Provide the [X, Y] coordinate of the cell's center where the given text is located.  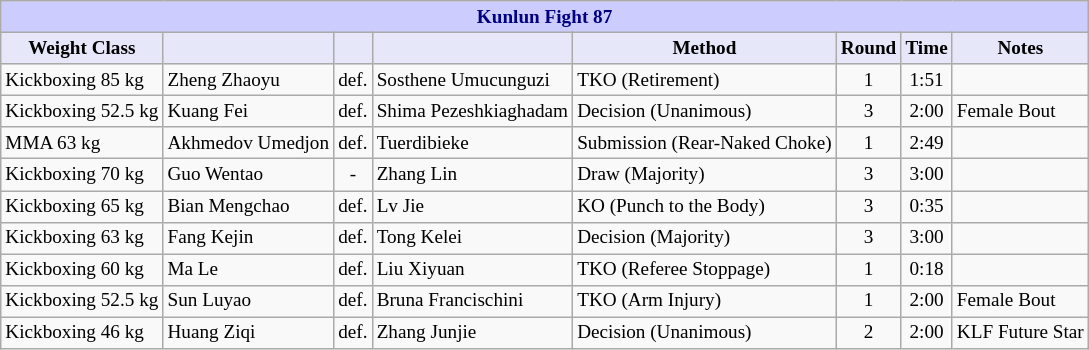
Kuang Fei [248, 111]
- [353, 175]
Weight Class [82, 48]
Zhang Lin [472, 175]
Bruna Francischini [472, 301]
Zheng Zhaoyu [248, 80]
1:51 [926, 80]
2 [868, 333]
Submission (Rear-Naked Choke) [705, 143]
TKO (Arm Injury) [705, 301]
Kunlun Fight 87 [545, 17]
Kickboxing 63 kg [82, 238]
Sun Luyao [248, 301]
Kickboxing 65 kg [82, 206]
Kickboxing 70 kg [82, 175]
0:18 [926, 270]
Fang Kejin [248, 238]
Sosthene Umucunguzi [472, 80]
MMA 63 kg [82, 143]
Decision (Majority) [705, 238]
Guo Wentao [248, 175]
Kickboxing 46 kg [82, 333]
TKO (Referee Stoppage) [705, 270]
Round [868, 48]
Tuerdibieke [472, 143]
Lv Jie [472, 206]
2:49 [926, 143]
KO (Punch to the Body) [705, 206]
Tong Kelei [472, 238]
Time [926, 48]
Kickboxing 85 kg [82, 80]
Draw (Majority) [705, 175]
Shima Pezeshkiaghadam [472, 111]
Akhmedov Umedjon [248, 143]
Ma Le [248, 270]
Bian Mengchao [248, 206]
Liu Xiyuan [472, 270]
Kickboxing 60 kg [82, 270]
KLF Future Star [1020, 333]
TKO (Retirement) [705, 80]
0:35 [926, 206]
Notes [1020, 48]
Huang Ziqi [248, 333]
Method [705, 48]
Zhang Junjie [472, 333]
